Provide the [x, y] coordinate of the cell's center where the given text is located.  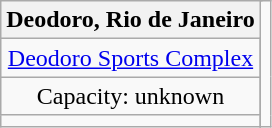
Deodoro Sports Complex [131, 58]
Capacity: unknown [131, 96]
Deodoro, Rio de Janeiro [131, 20]
